Return the (x, y) coordinate for the center point of the cell that contains the specified text.  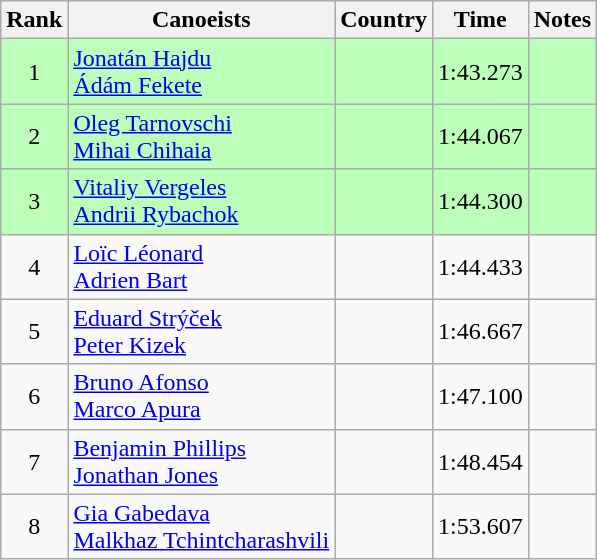
Canoeists (202, 20)
Time (480, 20)
Jonatán HajduÁdám Fekete (202, 72)
1:48.454 (480, 462)
1:43.273 (480, 72)
Loïc LéonardAdrien Bart (202, 266)
6 (34, 396)
4 (34, 266)
Notes (562, 20)
2 (34, 136)
Eduard StrýčekPeter Kizek (202, 332)
7 (34, 462)
Oleg TarnovschiMihai Chihaia (202, 136)
1:53.607 (480, 526)
1:44.433 (480, 266)
8 (34, 526)
1:44.067 (480, 136)
Rank (34, 20)
1 (34, 72)
1:44.300 (480, 202)
5 (34, 332)
Gia GabedavaMalkhaz Tchintcharashvili (202, 526)
3 (34, 202)
Bruno AfonsoMarco Apura (202, 396)
1:46.667 (480, 332)
Vitaliy VergelesAndrii Rybachok (202, 202)
1:47.100 (480, 396)
Benjamin PhillipsJonathan Jones (202, 462)
Country (384, 20)
